From the cell containing the given text, extract its center point as [x, y] coordinate. 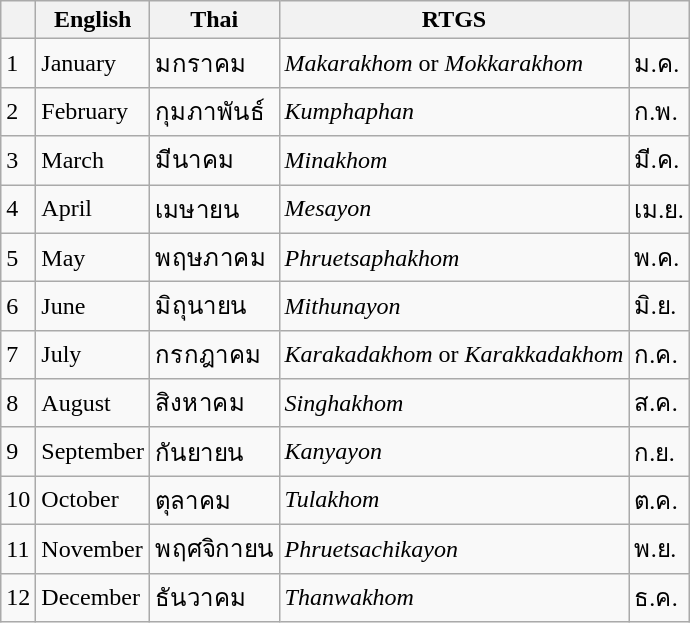
7 [18, 354]
Karakadakhom or Karakkadakhom [454, 354]
ต.ค. [660, 500]
Thanwakhom [454, 598]
กันยายน [215, 452]
11 [18, 548]
พฤศจิกายน [215, 548]
ก.ย. [660, 452]
Tulakhom [454, 500]
10 [18, 500]
Thai [215, 20]
March [93, 160]
ก.ค. [660, 354]
October [93, 500]
พฤษภาคม [215, 258]
มกราคม [215, 64]
July [93, 354]
Mesayon [454, 208]
ม.ค. [660, 64]
Phruetsaphakhom [454, 258]
ธันวาคม [215, 598]
12 [18, 598]
พ.ย. [660, 548]
Mithunayon [454, 306]
May [93, 258]
4 [18, 208]
September [93, 452]
8 [18, 404]
9 [18, 452]
August [93, 404]
Makarakhom or Mokkarakhom [454, 64]
สิงหาคม [215, 404]
November [93, 548]
เมษายน [215, 208]
มีนาคม [215, 160]
Minakhom [454, 160]
1 [18, 64]
Kumphaphan [454, 112]
English [93, 20]
February [93, 112]
ธ.ค. [660, 598]
ส.ค. [660, 404]
มิถุนายน [215, 306]
6 [18, 306]
June [93, 306]
มิ.ย. [660, 306]
Kanyayon [454, 452]
กรกฎาคม [215, 354]
RTGS [454, 20]
January [93, 64]
พ.ค. [660, 258]
Phruetsachikayon [454, 548]
5 [18, 258]
ตุลาคม [215, 500]
December [93, 598]
เม.ย. [660, 208]
3 [18, 160]
2 [18, 112]
มี.ค. [660, 160]
April [93, 208]
กุมภาพันธ์ [215, 112]
ก.พ. [660, 112]
Singhakhom [454, 404]
